From the cell containing the given text, extract its center point as (x, y) coordinate. 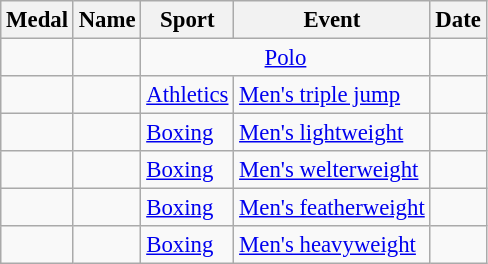
Polo (286, 58)
Name (107, 20)
Men's welterweight (332, 170)
Men's featherweight (332, 208)
Event (332, 20)
Men's heavyweight (332, 245)
Date (458, 20)
Men's lightweight (332, 133)
Medal (38, 20)
Men's triple jump (332, 95)
Sport (188, 20)
Athletics (188, 95)
